Capture the cell that displays the provided text and extract its (x, y) central coordinate. 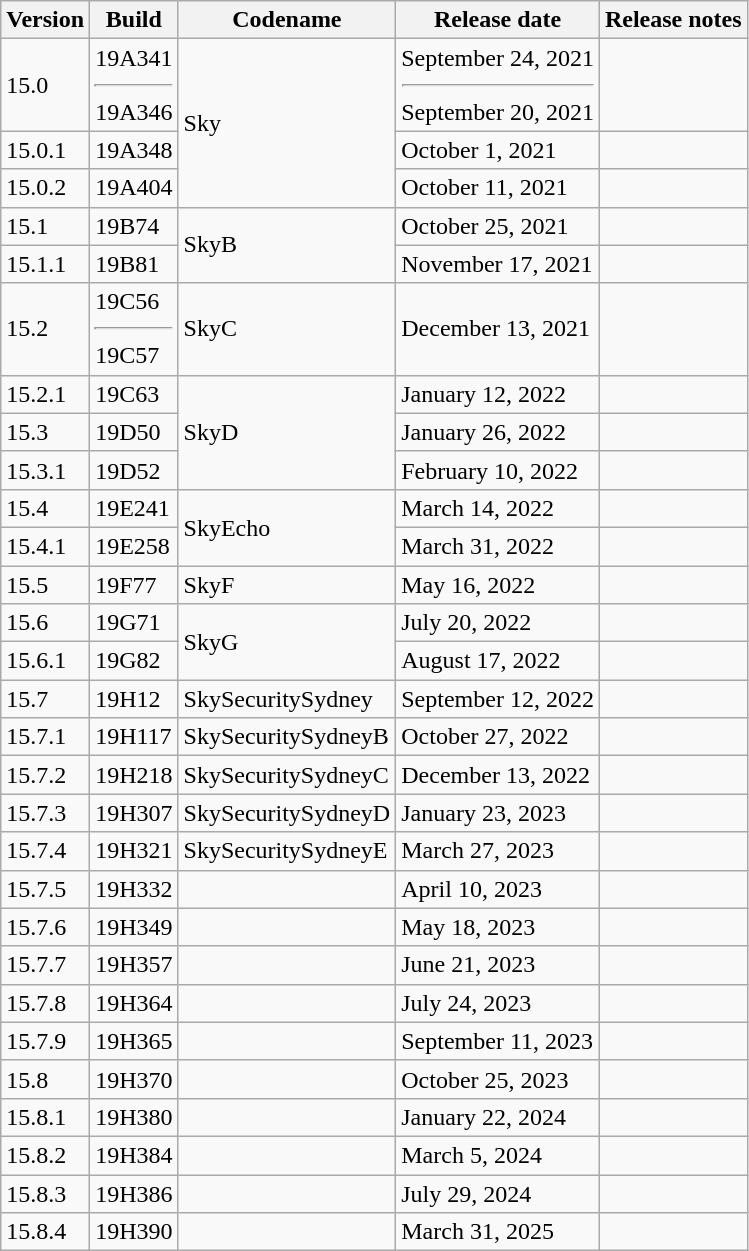
15.0 (46, 85)
October 25, 2023 (498, 1079)
15.4.1 (46, 546)
15.1 (46, 226)
19E258 (134, 546)
SkyB (287, 245)
15.7.9 (46, 1041)
December 13, 2022 (498, 775)
January 22, 2024 (498, 1117)
February 10, 2022 (498, 470)
15.7.6 (46, 927)
19B74 (134, 226)
19H321 (134, 851)
15.7.7 (46, 965)
SkyF (287, 585)
19C5619C57 (134, 329)
19H390 (134, 1232)
19G82 (134, 661)
19A34119A346 (134, 85)
15.7.8 (46, 1003)
15.7.2 (46, 775)
April 10, 2023 (498, 889)
June 21, 2023 (498, 965)
SkyG (287, 642)
March 31, 2022 (498, 546)
Version (46, 20)
15.1.1 (46, 264)
SkySecuritySydney (287, 699)
SkyC (287, 329)
15.5 (46, 585)
Codename (287, 20)
Release notes (673, 20)
19H386 (134, 1193)
15.6 (46, 623)
Build (134, 20)
January 23, 2023 (498, 813)
15.8.4 (46, 1232)
19H332 (134, 889)
15.7.3 (46, 813)
SkySecuritySydneyB (287, 737)
September 12, 2022 (498, 699)
January 26, 2022 (498, 432)
19H117 (134, 737)
July 20, 2022 (498, 623)
January 12, 2022 (498, 394)
May 16, 2022 (498, 585)
19A404 (134, 188)
19H307 (134, 813)
November 17, 2021 (498, 264)
19H384 (134, 1155)
15.0.2 (46, 188)
October 1, 2021 (498, 150)
15.8.1 (46, 1117)
15.3 (46, 432)
SkySecuritySydneyC (287, 775)
15.6.1 (46, 661)
19H349 (134, 927)
15.8 (46, 1079)
19E241 (134, 508)
19D52 (134, 470)
15.7 (46, 699)
15.7.1 (46, 737)
19H364 (134, 1003)
July 24, 2023 (498, 1003)
19C63 (134, 394)
15.7.5 (46, 889)
15.3.1 (46, 470)
19H365 (134, 1041)
15.2 (46, 329)
SkyEcho (287, 527)
15.0.1 (46, 150)
19H12 (134, 699)
19H218 (134, 775)
March 27, 2023 (498, 851)
October 25, 2021 (498, 226)
July 29, 2024 (498, 1193)
19A348 (134, 150)
19D50 (134, 432)
August 17, 2022 (498, 661)
15.7.4 (46, 851)
March 31, 2025 (498, 1232)
SkySecuritySydneyE (287, 851)
October 11, 2021 (498, 188)
SkySecuritySydneyD (287, 813)
15.2.1 (46, 394)
19G71 (134, 623)
May 18, 2023 (498, 927)
March 14, 2022 (498, 508)
15.4 (46, 508)
19H370 (134, 1079)
Sky (287, 123)
15.8.3 (46, 1193)
19F77 (134, 585)
October 27, 2022 (498, 737)
December 13, 2021 (498, 329)
15.8.2 (46, 1155)
September 24, 2021September 20, 2021 (498, 85)
March 5, 2024 (498, 1155)
19H357 (134, 965)
19H380 (134, 1117)
September 11, 2023 (498, 1041)
Release date (498, 20)
SkyD (287, 432)
19B81 (134, 264)
